Find where the given text appears and provide that cell's center as [x, y] coordinate. 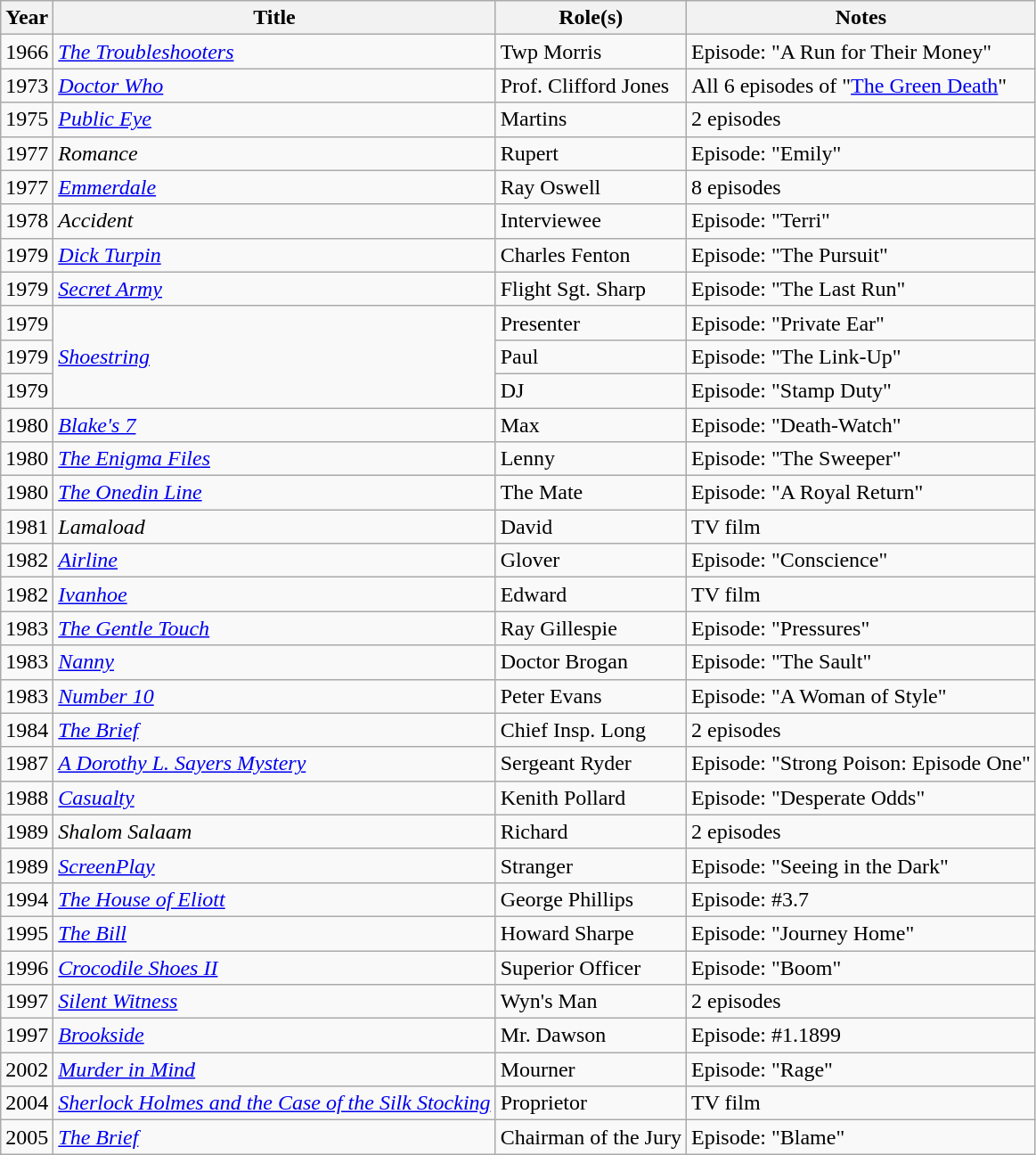
Brookside [274, 1036]
1981 [27, 527]
Episode: "Blame" [861, 1137]
Episode: "A Run for Their Money" [861, 52]
Episode: "Seeing in the Dark" [861, 865]
Airline [274, 561]
ScreenPlay [274, 865]
Episode: "Conscience" [861, 561]
Doctor Who [274, 86]
David [591, 527]
Episode: "Boom" [861, 967]
George Phillips [591, 899]
2005 [27, 1137]
The Troubleshooters [274, 52]
Lenny [591, 459]
Martins [591, 119]
Notes [861, 18]
Number 10 [274, 696]
Rupert [591, 153]
Episode: "The Sweeper" [861, 459]
Episode: "The Pursuit" [861, 255]
DJ [591, 390]
1988 [27, 798]
Title [274, 18]
The Mate [591, 493]
Ray Gillespie [591, 628]
Wyn's Man [591, 1002]
Max [591, 425]
Role(s) [591, 18]
Episode: "Stamp Duty" [861, 390]
Nanny [274, 662]
Blake's 7 [274, 425]
The Bill [274, 933]
All 6 episodes of "The Green Death" [861, 86]
Emmerdale [274, 187]
1996 [27, 967]
Flight Sgt. Sharp [591, 289]
Year [27, 18]
Charles Fenton [591, 255]
Paul [591, 356]
Sherlock Holmes and the Case of the Silk Stocking [274, 1103]
Mourner [591, 1069]
Public Eye [274, 119]
8 episodes [861, 187]
Episode: "Emily" [861, 153]
Episode: "A Royal Return" [861, 493]
Mr. Dawson [591, 1036]
Prof. Clifford Jones [591, 86]
Twp Morris [591, 52]
The Gentle Touch [274, 628]
Ray Oswell [591, 187]
Edward [591, 594]
1966 [27, 52]
Chief Insp. Long [591, 730]
Episode: "Death-Watch" [861, 425]
Episode: "Strong Poison: Episode One" [861, 764]
Casualty [274, 798]
Howard Sharpe [591, 933]
Kenith Pollard [591, 798]
1995 [27, 933]
1978 [27, 221]
Episode: "The Sault" [861, 662]
Murder in Mind [274, 1069]
Episode: "Terri" [861, 221]
The Onedin Line [274, 493]
Peter Evans [591, 696]
Superior Officer [591, 967]
Sergeant Ryder [591, 764]
1984 [27, 730]
Glover [591, 561]
Proprietor [591, 1103]
Presenter [591, 323]
Silent Witness [274, 1002]
Lamaload [274, 527]
Episode: "Desperate Odds" [861, 798]
Interviewee [591, 221]
Episode: #3.7 [861, 899]
The Enigma Files [274, 459]
Episode: "The Last Run" [861, 289]
Ivanhoe [274, 594]
Shoestring [274, 356]
Richard [591, 831]
Romance [274, 153]
Chairman of the Jury [591, 1137]
1994 [27, 899]
Stranger [591, 865]
Episode: "The Link-Up" [861, 356]
Episode: "Pressures" [861, 628]
2004 [27, 1103]
1975 [27, 119]
The House of Eliott [274, 899]
Shalom Salaam [274, 831]
Episode: "Rage" [861, 1069]
1987 [27, 764]
Episode: #1.1899 [861, 1036]
Dick Turpin [274, 255]
2002 [27, 1069]
Episode: "Journey Home" [861, 933]
A Dorothy L. Sayers Mystery [274, 764]
Episode: "Private Ear" [861, 323]
Doctor Brogan [591, 662]
1973 [27, 86]
Secret Army [274, 289]
Accident [274, 221]
Crocodile Shoes II [274, 967]
Episode: "A Woman of Style" [861, 696]
